Scan for the cell matching the given text and deliver its [x, y] coordinate at center. 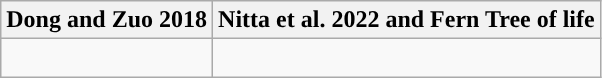
Dong and Zuo 2018 [107, 20]
Nitta et al. 2022 and Fern Tree of life [407, 20]
